Capture the cell that displays the provided text and extract its [X, Y] central coordinate. 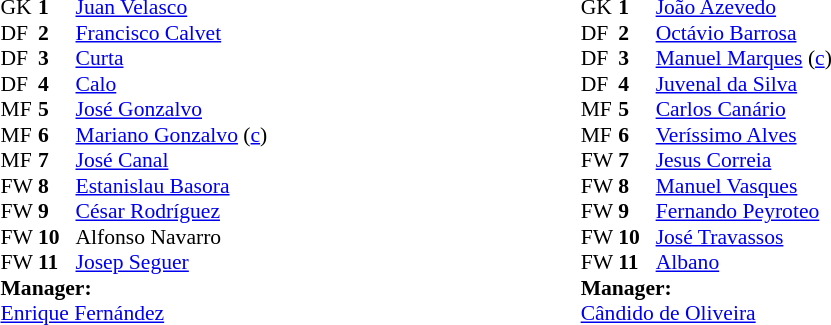
Curta [172, 59]
Francisco Calvet [172, 33]
Alfonso Navarro [172, 237]
Mariano Gonzalvo (c) [172, 135]
Calo [172, 84]
José Canal [172, 161]
Estanislau Basora [172, 186]
César Rodríguez [172, 211]
Manager: [134, 288]
José Gonzalvo [172, 109]
Josep Seguer [172, 263]
